Pinpoint the cell where the given text exists, returning its [X, Y] midpoint coordinate. 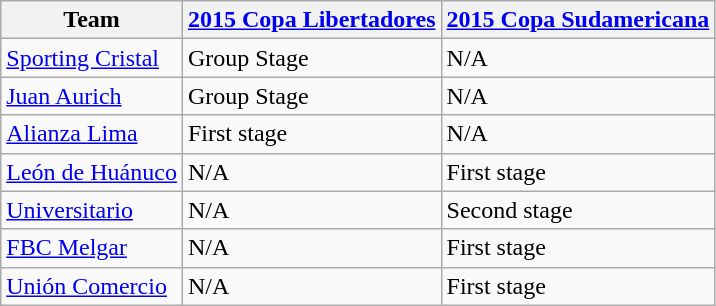
Second stage [578, 210]
Sporting Cristal [92, 58]
FBC Melgar [92, 248]
Alianza Lima [92, 134]
2015 Copa Libertadores [312, 20]
2015 Copa Sudamericana [578, 20]
Unión Comercio [92, 286]
Team [92, 20]
Juan Aurich [92, 96]
Universitario [92, 210]
León de Huánuco [92, 172]
